Capture the cell that displays the provided text and extract its [x, y] central coordinate. 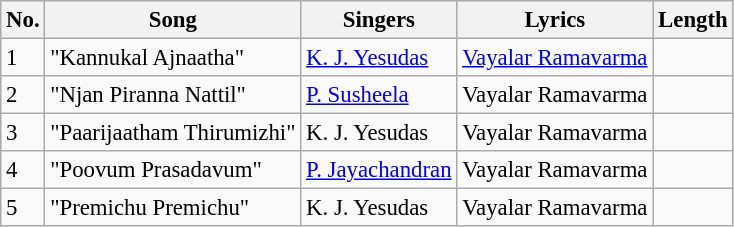
Lyrics [555, 20]
4 [23, 170]
P. Jayachandran [379, 170]
P. Susheela [379, 95]
"Paarijaatham Thirumizhi" [173, 133]
No. [23, 20]
5 [23, 208]
2 [23, 95]
"Premichu Premichu" [173, 208]
Length [693, 20]
"Poovum Prasadavum" [173, 170]
3 [23, 133]
"Kannukal Ajnaatha" [173, 58]
Singers [379, 20]
1 [23, 58]
"Njan Piranna Nattil" [173, 95]
Song [173, 20]
